From the cell containing the given text, extract its center point as [X, Y] coordinate. 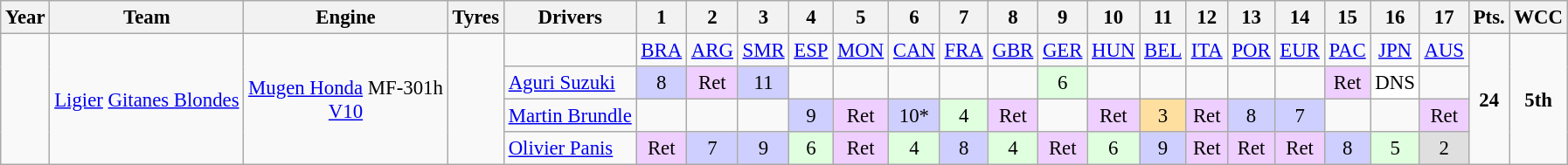
Tyres [475, 17]
14 [1300, 17]
Team [147, 17]
Mugen Honda MF-301hV10 [346, 100]
13 [1252, 17]
ITA [1206, 51]
12 [1206, 17]
BEL [1163, 51]
Year [25, 17]
Olivier Panis [570, 148]
DNS [1395, 83]
ARG [711, 51]
GBR [1012, 51]
CAN [914, 51]
FRA [963, 51]
Drivers [570, 17]
10* [914, 116]
MON [861, 51]
16 [1395, 17]
Ligier Gitanes Blondes [147, 100]
AUS [1444, 51]
WCC [1538, 17]
Pts. [1489, 17]
GER [1063, 51]
1 [661, 17]
5th [1538, 100]
Engine [346, 17]
15 [1348, 17]
EUR [1300, 51]
BRA [661, 51]
SMR [764, 51]
10 [1114, 17]
PAC [1348, 51]
POR [1252, 51]
HUN [1114, 51]
Aguri Suzuki [570, 83]
24 [1489, 100]
Martin Brundle [570, 116]
ESP [811, 51]
JPN [1395, 51]
17 [1444, 17]
